Capture the cell that displays the provided text and extract its (x, y) central coordinate. 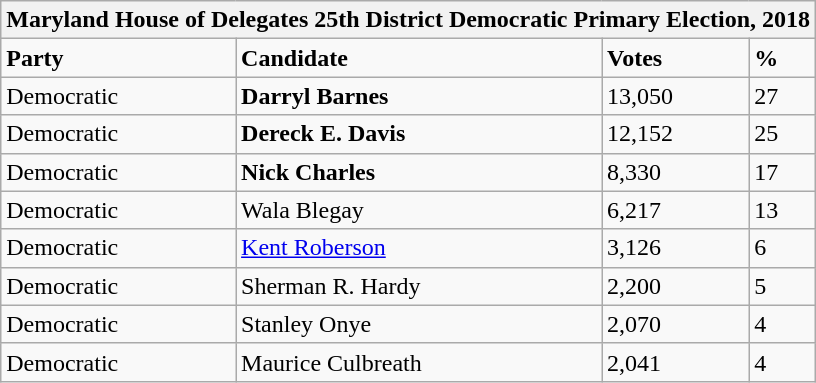
Stanley Onye (419, 324)
12,152 (676, 134)
Party (118, 58)
Sherman R. Hardy (419, 286)
Wala Blegay (419, 210)
Kent Roberson (419, 248)
2,070 (676, 324)
13 (782, 210)
6 (782, 248)
2,200 (676, 286)
Nick Charles (419, 172)
8,330 (676, 172)
Maryland House of Delegates 25th District Democratic Primary Election, 2018 (408, 20)
Darryl Barnes (419, 96)
27 (782, 96)
3,126 (676, 248)
5 (782, 286)
2,041 (676, 362)
Dereck E. Davis (419, 134)
Votes (676, 58)
17 (782, 172)
% (782, 58)
6,217 (676, 210)
25 (782, 134)
13,050 (676, 96)
Candidate (419, 58)
Maurice Culbreath (419, 362)
